Identify which cell holds the provided text, then report its (x, y) central coordinate. 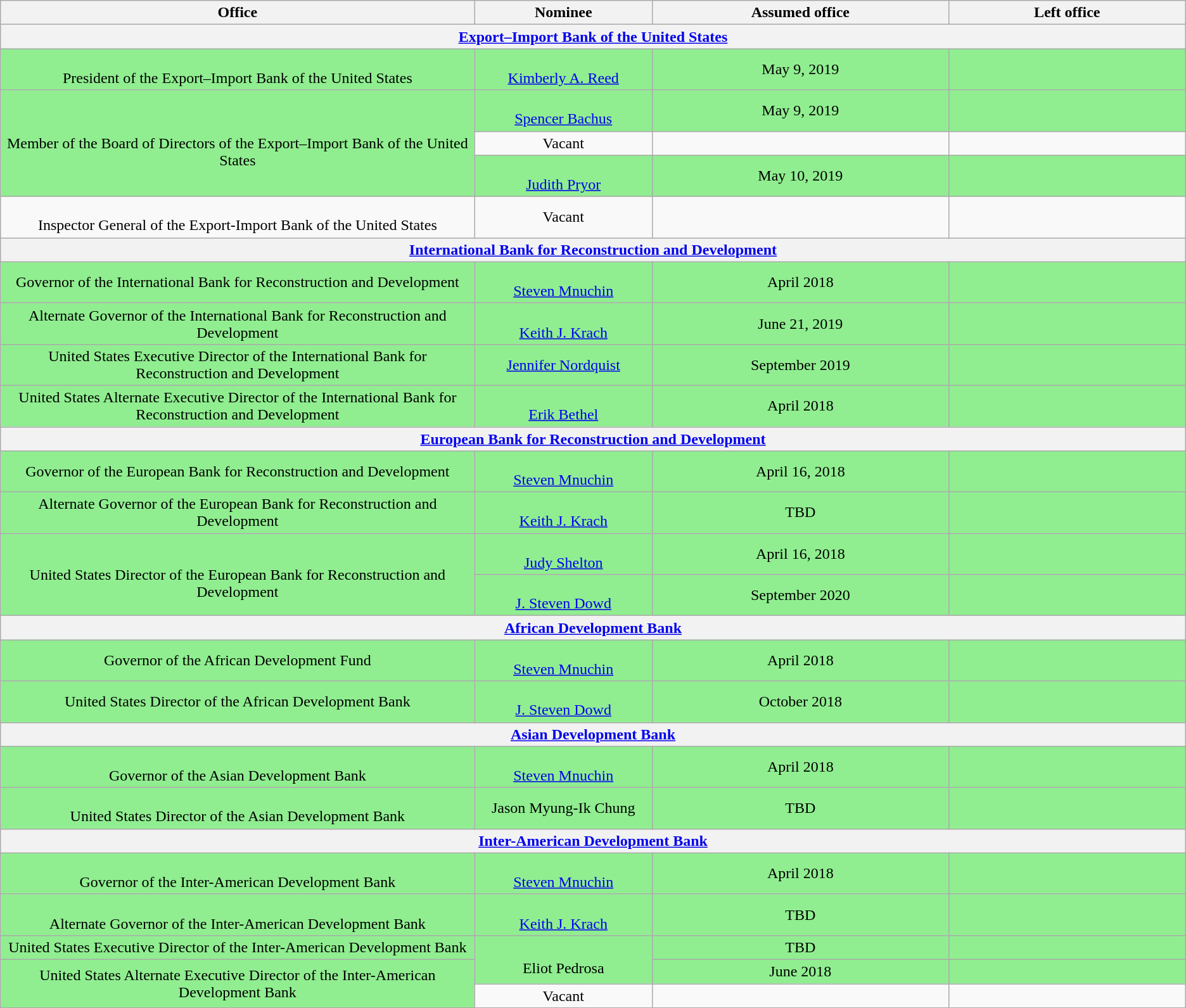
United States Executive Director of the International Bank for Reconstruction and Development (238, 365)
Alternate Governor of the Inter-American Development Bank (238, 915)
June 21, 2019 (801, 323)
United States Director of the European Bank for Reconstruction and Development (238, 575)
Inter-American Development Bank (593, 841)
October 2018 (801, 702)
Nominee (564, 13)
Member of the Board of Directors of the Export–Import Bank of the United States (238, 143)
Governor of the Inter-American Development Bank (238, 873)
United States Director of the African Development Bank (238, 702)
Left office (1067, 13)
Inspector General of the Export-Import Bank of the United States (238, 217)
Judy Shelton (564, 554)
Office (238, 13)
September 2020 (801, 596)
African Development Bank (593, 628)
September 2019 (801, 365)
European Bank for Reconstruction and Development (593, 439)
Alternate Governor of the International Bank for Reconstruction and Development (238, 323)
United States Alternate Executive Director of the Inter-American Development Bank (238, 983)
Judith Pryor (564, 176)
Erik Bethel (564, 405)
President of the Export–Import Bank of the United States (238, 70)
Export–Import Bank of the United States (593, 37)
United States Director of the Asian Development Bank (238, 808)
Governor of the International Bank for Reconstruction and Development (238, 283)
Governor of the European Bank for Reconstruction and Development (238, 471)
Governor of the African Development Fund (238, 660)
United States Alternate Executive Director of the International Bank for Reconstruction and Development (238, 405)
Governor of the Asian Development Bank (238, 767)
Asian Development Bank (593, 734)
Jennifer Nordquist (564, 365)
Assumed office (801, 13)
Kimberly A. Reed (564, 70)
Jason Myung-Ik Chung (564, 808)
May 10, 2019 (801, 176)
Eliot Pedrosa (564, 959)
International Bank for Reconstruction and Development (593, 250)
Alternate Governor of the European Bank for Reconstruction and Development (238, 513)
June 2018 (801, 971)
United States Executive Director of the Inter-American Development Bank (238, 947)
Spencer Bachus (564, 110)
